Provide the [X, Y] coordinate of the cell's center where the given text is located.  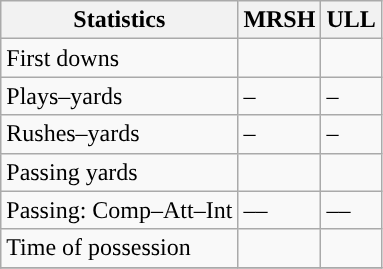
First downs [120, 58]
Passing yards [120, 172]
MRSH [280, 20]
ULL [351, 20]
Rushes–yards [120, 134]
Plays–yards [120, 96]
Statistics [120, 20]
Passing: Comp–Att–Int [120, 210]
Time of possession [120, 248]
